Identify which cell holds the provided text, then report its [X, Y] central coordinate. 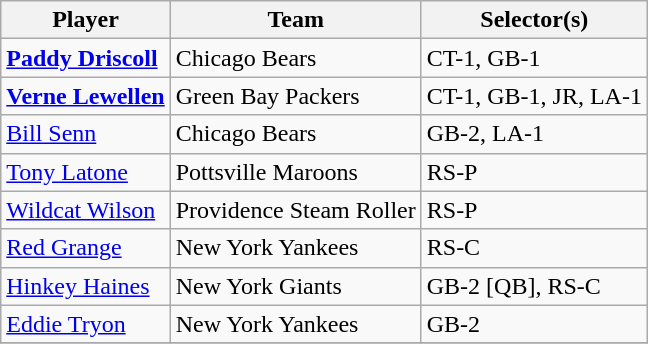
Verne Lewellen [86, 96]
Tony Latone [86, 172]
Red Grange [86, 248]
Eddie Tryon [86, 324]
GB-2 [534, 324]
Player [86, 20]
CT-1, GB-1, JR, LA-1 [534, 96]
Wildcat Wilson [86, 210]
Hinkey Haines [86, 286]
New York Giants [296, 286]
Selector(s) [534, 20]
Bill Senn [86, 134]
RS-C [534, 248]
Pottsville Maroons [296, 172]
GB-2, LA-1 [534, 134]
Providence Steam Roller [296, 210]
Green Bay Packers [296, 96]
Team [296, 20]
GB-2 [QB], RS-C [534, 286]
Paddy Driscoll [86, 58]
CT-1, GB-1 [534, 58]
